Determine the (x, y) coordinate at the center of the cell enclosing the given text.  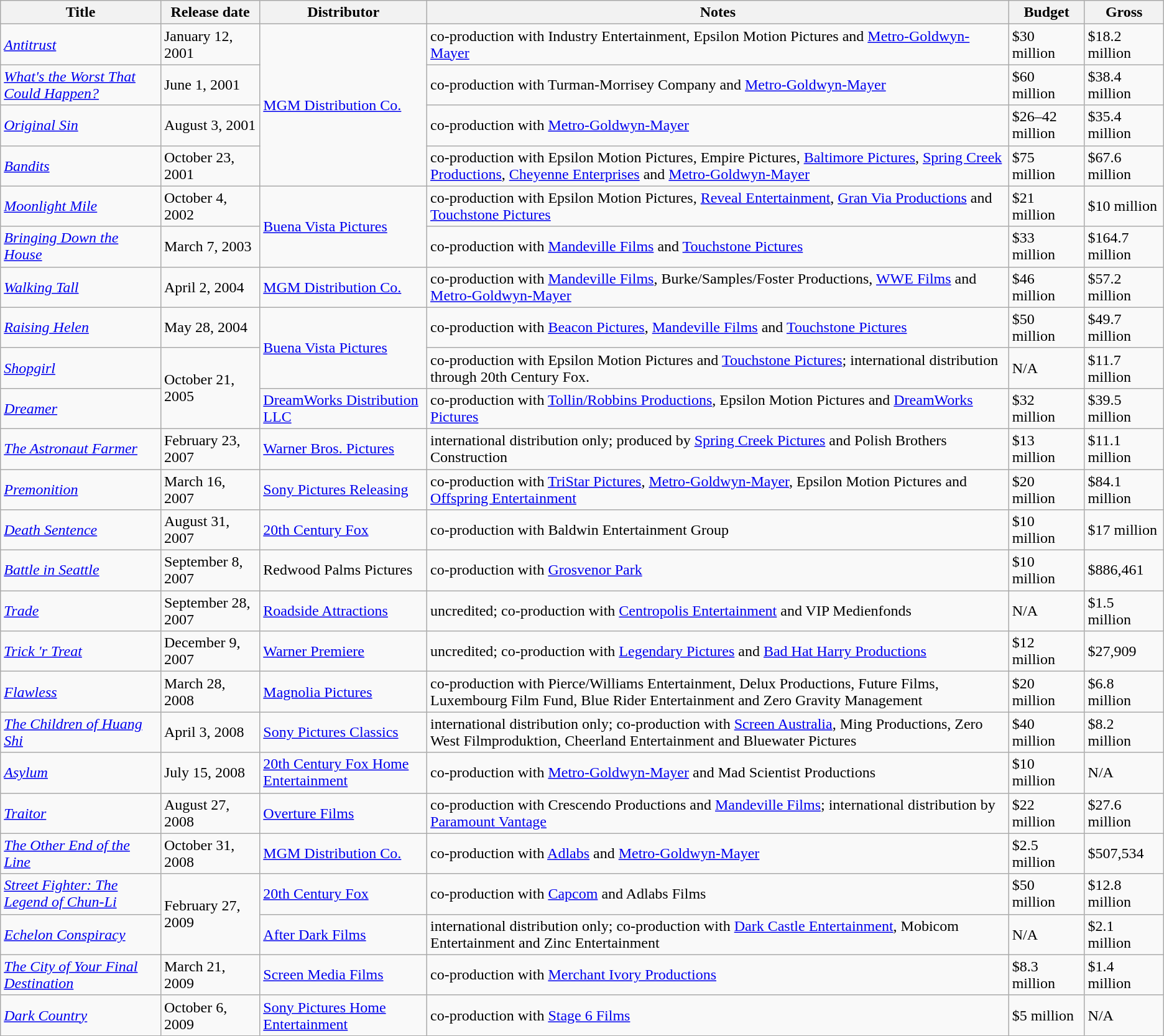
co-production with Adlabs and Metro-Goldwyn-Mayer (718, 853)
$57.2 million (1124, 287)
Overture Films (343, 813)
$2.1 million (1124, 934)
$12.8 million (1124, 894)
$32 million (1046, 408)
co-production with Crescendo Productions and Mandeville Films; international distribution by Paramount Vantage (718, 813)
$11.7 million (1124, 368)
co-production with Mandeville Films, Burke/Samples/Foster Productions, WWE Films and Metro-Goldwyn-Mayer (718, 287)
Flawless (81, 691)
Walking Tall (81, 287)
$84.1 million (1124, 489)
October 31, 2008 (210, 853)
co-production with Stage 6 Films (718, 1015)
August 27, 2008 (210, 813)
$60 million (1046, 85)
Screen Media Films (343, 975)
$21 million (1046, 206)
co-production with Grosvenor Park (718, 571)
$13 million (1046, 449)
Battle in Seattle (81, 571)
Raising Helen (81, 327)
Roadside Attractions (343, 611)
co-production with Metro-Goldwyn-Mayer (718, 126)
Release date (210, 12)
co-production with Merchant Ivory Productions (718, 975)
$2.5 million (1046, 853)
May 28, 2004 (210, 327)
February 23, 2007 (210, 449)
$8.2 million (1124, 733)
$5 million (1046, 1015)
January 12, 2001 (210, 45)
Warner Bros. Pictures (343, 449)
The City of Your Final Destination (81, 975)
$11.1 million (1124, 449)
co-production with Beacon Pictures, Mandeville Films and Touchstone Pictures (718, 327)
Premonition (81, 489)
co-production with Metro-Goldwyn-Mayer and Mad Scientist Productions (718, 772)
March 21, 2009 (210, 975)
Dreamer (81, 408)
October 23, 2001 (210, 165)
March 7, 2003 (210, 246)
co-production with Turman-Morrisey Company and Metro-Goldwyn-Mayer (718, 85)
Sony Pictures Home Entertainment (343, 1015)
$40 million (1046, 733)
$6.8 million (1124, 691)
$164.7 million (1124, 246)
DreamWorks Distribution LLC (343, 408)
$46 million (1046, 287)
Sony Pictures Releasing (343, 489)
international distribution only; co-production with Dark Castle Entertainment, Mobicom Entertainment and Zinc Entertainment (718, 934)
Title (81, 12)
Moonlight Mile (81, 206)
$33 million (1046, 246)
$27,909 (1124, 652)
$67.6 million (1124, 165)
$17 million (1124, 530)
co-production with Industry Entertainment, Epsilon Motion Pictures and Metro-Goldwyn-Mayer (718, 45)
August 31, 2007 (210, 530)
February 27, 2009 (210, 914)
October 4, 2002 (210, 206)
June 1, 2001 (210, 85)
October 21, 2005 (210, 388)
Death Sentence (81, 530)
Dark Country (81, 1015)
August 3, 2001 (210, 126)
Budget (1046, 12)
20th Century Fox Home Entertainment (343, 772)
$35.4 million (1124, 126)
$30 million (1046, 45)
April 2, 2004 (210, 287)
co-production with Epsilon Motion Pictures and Touchstone Pictures; international distribution through 20th Century Fox. (718, 368)
$886,461 (1124, 571)
co-production with Tollin/Robbins Productions, Epsilon Motion Pictures and DreamWorks Pictures (718, 408)
Notes (718, 12)
international distribution only; produced by Spring Creek Pictures and Polish Brothers Construction (718, 449)
Antitrust (81, 45)
Bandits (81, 165)
April 3, 2008 (210, 733)
co-production with Mandeville Films and Touchstone Pictures (718, 246)
Echelon Conspiracy (81, 934)
March 16, 2007 (210, 489)
$22 million (1046, 813)
Distributor (343, 12)
Sony Pictures Classics (343, 733)
July 15, 2008 (210, 772)
Traitor (81, 813)
The Children of Huang Shi (81, 733)
co-production with TriStar Pictures, Metro-Goldwyn-Mayer, Epsilon Motion Pictures and Offspring Entertainment (718, 489)
co-production with Baldwin Entertainment Group (718, 530)
Redwood Palms Pictures (343, 571)
Bringing Down the House (81, 246)
After Dark Films (343, 934)
uncredited; co-production with Legendary Pictures and Bad Hat Harry Productions (718, 652)
$1.4 million (1124, 975)
Magnolia Pictures (343, 691)
September 8, 2007 (210, 571)
$26–42 million (1046, 126)
$1.5 million (1124, 611)
$18.2 million (1124, 45)
$39.5 million (1124, 408)
March 28, 2008 (210, 691)
$49.7 million (1124, 327)
Original Sin (81, 126)
$8.3 million (1046, 975)
uncredited; co-production with Centropolis Entertainment and VIP Medienfonds (718, 611)
$27.6 million (1124, 813)
September 28, 2007 (210, 611)
Shopgirl (81, 368)
The Other End of the Line (81, 853)
Gross (1124, 12)
$12 million (1046, 652)
Trick 'r Treat (81, 652)
co-production with Capcom and Adlabs Films (718, 894)
Warner Premiere (343, 652)
$75 million (1046, 165)
Street Fighter: The Legend of Chun-Li (81, 894)
The Astronaut Farmer (81, 449)
What's the Worst That Could Happen? (81, 85)
$507,534 (1124, 853)
October 6, 2009 (210, 1015)
Trade (81, 611)
Asylum (81, 772)
co-production with Epsilon Motion Pictures, Reveal Entertainment, Gran Via Productions and Touchstone Pictures (718, 206)
$38.4 million (1124, 85)
December 9, 2007 (210, 652)
